Find where the given text appears and provide that cell's center as [x, y] coordinate. 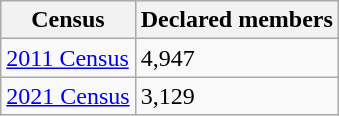
Declared members [236, 20]
Census [68, 20]
3,129 [236, 96]
2021 Census [68, 96]
4,947 [236, 58]
2011 Census [68, 58]
